Capture the cell that displays the provided text and extract its (X, Y) central coordinate. 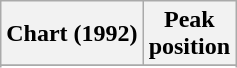
Chart (1992) (72, 34)
Peakposition (189, 34)
